For the text-containing cell, return its midpoint in [x, y] coordinate format. 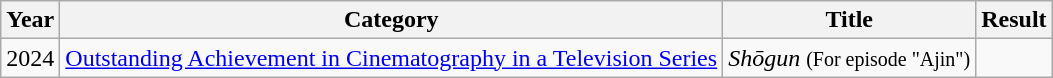
Shōgun (For episode "Ajin") [850, 58]
2024 [30, 58]
Title [850, 20]
Result [1014, 20]
Outstanding Achievement in Cinematography in a Television Series [392, 58]
Category [392, 20]
Year [30, 20]
